Return (X, Y) of the center of cell containing provided text 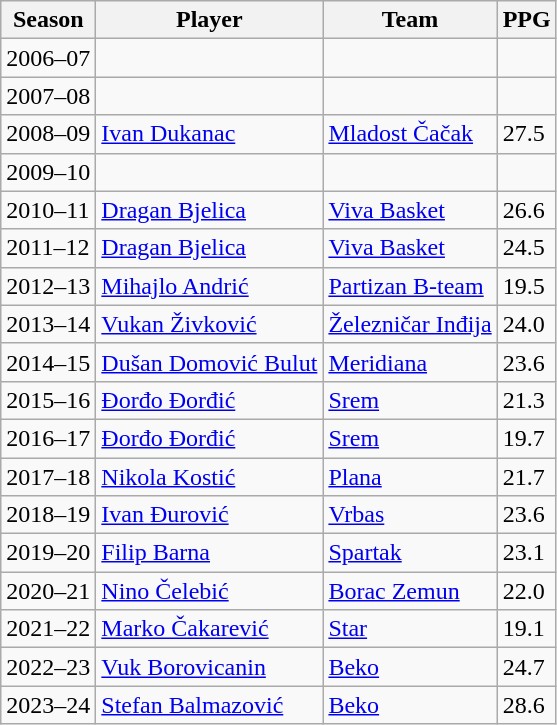
Player (210, 20)
2015–16 (48, 400)
Marko Čakarević (210, 629)
26.6 (526, 210)
PPG (526, 20)
2020–21 (48, 591)
2012–13 (48, 286)
23.1 (526, 553)
Meridiana (410, 362)
2019–20 (48, 553)
Mihajlo Andrić (210, 286)
2021–22 (48, 629)
19.5 (526, 286)
2011–12 (48, 248)
Filip Barna (210, 553)
Vrbas (410, 515)
Železničar Inđija (410, 324)
Mladost Čačak (410, 134)
2010–11 (48, 210)
27.5 (526, 134)
2017–18 (48, 477)
19.7 (526, 438)
Ivan Dukanac (210, 134)
Partizan B-team (410, 286)
24.0 (526, 324)
Borac Zemun (410, 591)
Team (410, 20)
21.3 (526, 400)
Plana (410, 477)
2023–24 (48, 705)
Spartak (410, 553)
Vukan Živković (210, 324)
Dušan Domović Bulut (210, 362)
22.0 (526, 591)
Star (410, 629)
2013–14 (48, 324)
Nino Čelebić (210, 591)
2008–09 (48, 134)
Nikola Kostić (210, 477)
21.7 (526, 477)
2022–23 (48, 667)
2007–08 (48, 96)
28.6 (526, 705)
Stefan Balmazović (210, 705)
2016–17 (48, 438)
2006–07 (48, 58)
2014–15 (48, 362)
2018–19 (48, 515)
24.7 (526, 667)
24.5 (526, 248)
Vuk Borovicanin (210, 667)
2009–10 (48, 172)
Season (48, 20)
19.1 (526, 629)
Ivan Đurović (210, 515)
